Determine the [X, Y] coordinate at the center of the cell enclosing the given text.  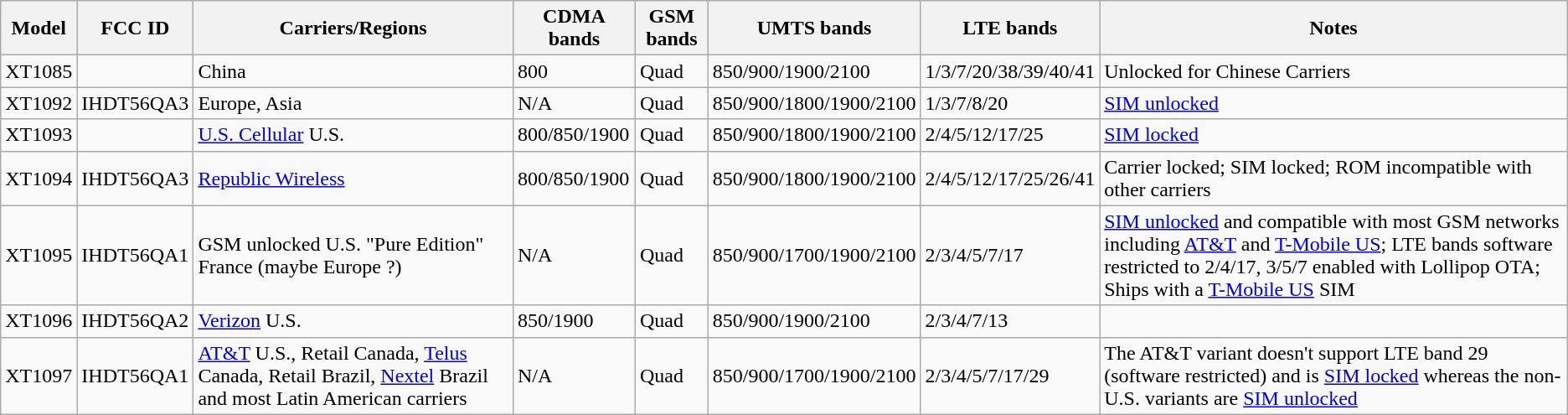
Carrier locked; SIM locked; ROM incompatible with other carriers [1333, 178]
XT1093 [39, 135]
1/3/7/20/38/39/40/41 [1010, 71]
UMTS bands [814, 29]
Unlocked for Chinese Carriers [1333, 71]
Carriers/Regions [353, 29]
XT1094 [39, 178]
SIM unlocked [1333, 103]
FCC ID [136, 29]
The AT&T variant doesn't support LTE band 29 (software restricted) and is SIM locked whereas the non-U.S. variants are SIM unlocked [1333, 376]
SIM locked [1333, 135]
XT1092 [39, 103]
2/4/5/12/17/25 [1010, 135]
2/3/4/5/7/17 [1010, 255]
Republic Wireless [353, 178]
2/4/5/12/17/25/26/41 [1010, 178]
2/3/4/7/13 [1010, 321]
2/3/4/5/7/17/29 [1010, 376]
850/1900 [574, 321]
AT&T U.S., Retail Canada, Telus Canada, Retail Brazil, Nextel Brazil and most Latin American carriers [353, 376]
Verizon U.S. [353, 321]
1/3/7/8/20 [1010, 103]
GSM unlocked U.S. "Pure Edition"France (maybe Europe ?) [353, 255]
GSM bands [672, 29]
800 [574, 71]
Notes [1333, 29]
Model [39, 29]
CDMA bands [574, 29]
LTE bands [1010, 29]
XT1085 [39, 71]
Europe, Asia [353, 103]
U.S. Cellular U.S. [353, 135]
China [353, 71]
XT1096 [39, 321]
IHDT56QA2 [136, 321]
XT1097 [39, 376]
XT1095 [39, 255]
